Search for the cell housing the specified text and yield its (x, y) center coordinate. 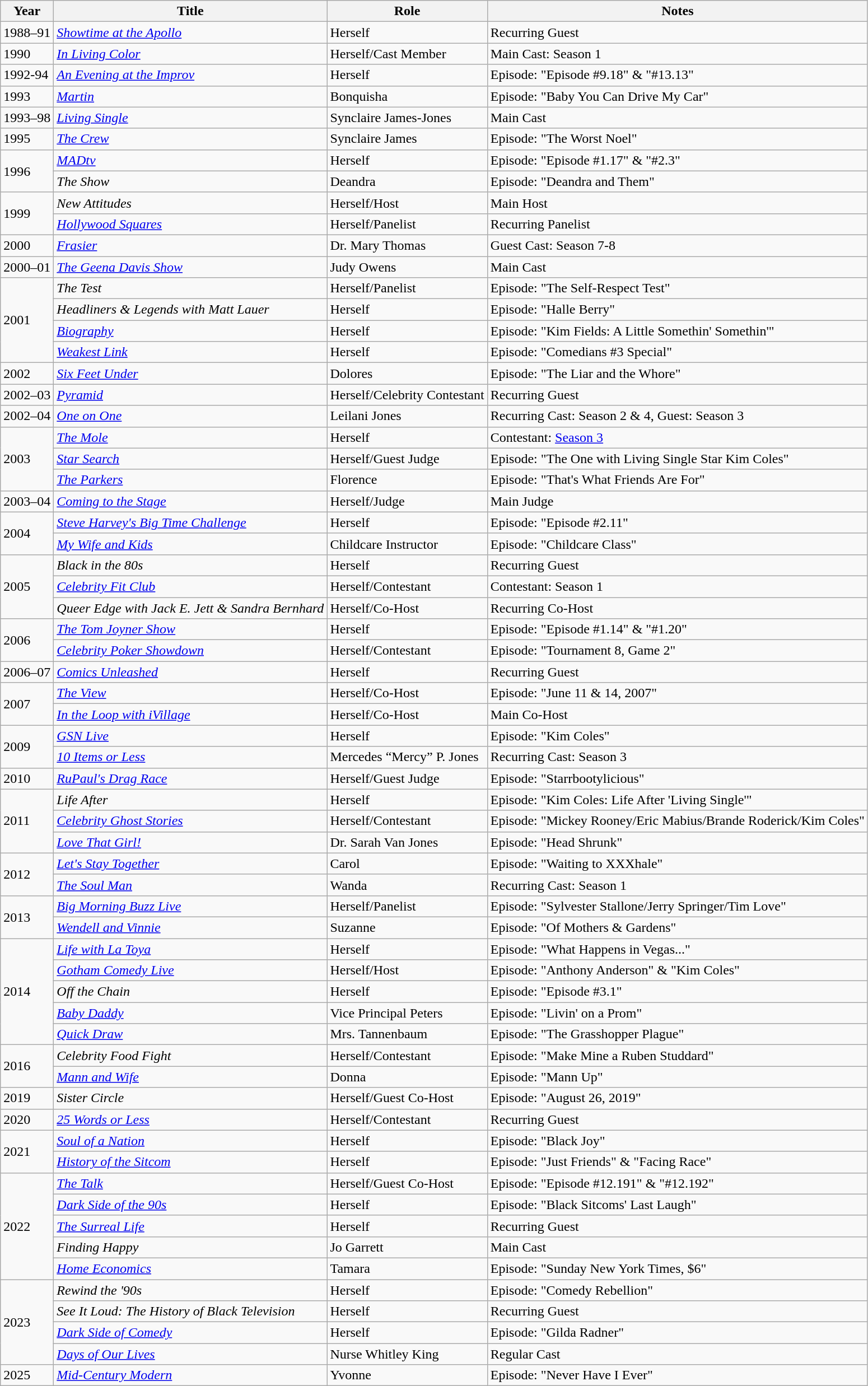
Episode: "Starrbootylicious" (678, 778)
Judy Owens (407, 267)
Wanda (407, 885)
Synclaire James (407, 139)
2000–01 (27, 267)
Suzanne (407, 927)
The Surreal Life (190, 1226)
Main Co-Host (678, 715)
Episode: "The Worst Noel" (678, 139)
One on One (190, 416)
Regular Cast (678, 1354)
2023 (27, 1322)
Guest Cast: Season 7-8 (678, 245)
Rewind the '90s (190, 1290)
Recurring Cast: Season 1 (678, 885)
25 Words or Less (190, 1119)
Main Cast: Season 1 (678, 54)
Contestant: Season 3 (678, 437)
2012 (27, 874)
My Wife and Kids (190, 544)
Hollywood Squares (190, 224)
Carol (407, 864)
Dolores (407, 374)
2013 (27, 917)
Gotham Comedy Live (190, 970)
Comics Unleashed (190, 672)
2007 (27, 704)
Love That Girl! (190, 842)
In the Loop with iVillage (190, 715)
2000 (27, 245)
Episode: "The Grasshopper Plague" (678, 1034)
2011 (27, 821)
1993 (27, 96)
Florence (407, 480)
Childcare Instructor (407, 544)
2005 (27, 586)
Episode: "Episode #9.18" & "#13.13" (678, 75)
2004 (27, 533)
2003 (27, 459)
Episode: "Livin' on a Prom" (678, 1013)
2014 (27, 992)
Vice Principal Peters (407, 1013)
Episode: "Black Sitcoms' Last Laugh" (678, 1205)
Days of Our Lives (190, 1354)
Episode: "Baby You Can Drive My Car" (678, 96)
Episode: "Sylvester Stallone/Jerry Springer/Tim Love" (678, 906)
Episode: "Black Joy" (678, 1141)
Episode: "Waiting to XXXhale" (678, 864)
Dark Side of the 90s (190, 1205)
Episode: "The Liar and the Whore" (678, 374)
Episode: "Comedians #3 Special" (678, 352)
Episode: "What Happens in Vegas..." (678, 949)
Episode: "Kim Coles: Life After 'Living Single'" (678, 800)
2009 (27, 746)
2022 (27, 1226)
Weakest Link (190, 352)
The Soul Man (190, 885)
Mid-Century Modern (190, 1375)
Herself/Judge (407, 501)
Episode: "Never Have I Ever" (678, 1375)
Episode: "Kim Fields: A Little Somethin' Somethin'" (678, 331)
Episode: "Of Mothers & Gardens" (678, 927)
1992-94 (27, 75)
Wendell and Vinnie (190, 927)
An Evening at the Improv (190, 75)
Episode: "That's What Friends Are For" (678, 480)
Dark Side of Comedy (190, 1333)
2002 (27, 374)
Pyramid (190, 395)
Mercedes “Mercy” P. Jones (407, 757)
Episode: "August 26, 2019" (678, 1098)
The Geena Davis Show (190, 267)
RuPaul's Drag Race (190, 778)
2002–03 (27, 395)
Tamara (407, 1268)
Episode: "Episode #1.14" & "#1.20" (678, 629)
Off the Chain (190, 992)
Episode: "Episode #2.11" (678, 522)
1988–91 (27, 32)
MADtv (190, 160)
Let's Stay Together (190, 864)
10 Items or Less (190, 757)
Main Host (678, 203)
Black in the 80s (190, 565)
Headliners & Legends with Matt Lauer (190, 310)
Episode: "Childcare Class" (678, 544)
Episode: "Make Mine a Ruben Studdard" (678, 1056)
Dr. Sarah Van Jones (407, 842)
2001 (27, 320)
Donna (407, 1077)
The Tom Joyner Show (190, 629)
Steve Harvey's Big Time Challenge (190, 522)
Episode: "The One with Living Single Star Kim Coles" (678, 459)
Deandra (407, 181)
Living Single (190, 118)
GSN Live (190, 736)
Life with La Toya (190, 949)
Celebrity Food Fight (190, 1056)
Mrs. Tannenbaum (407, 1034)
Episode: "Anthony Anderson" & "Kim Coles" (678, 970)
Frasier (190, 245)
Episode: "June 11 & 14, 2007" (678, 693)
Synclaire James-Jones (407, 118)
2006 (27, 640)
New Attitudes (190, 203)
Martin (190, 96)
Episode: "Mann Up" (678, 1077)
Home Economics (190, 1268)
Episode: "Comedy Rebellion" (678, 1290)
Baby Daddy (190, 1013)
2021 (27, 1151)
Episode: "Mickey Rooney/Eric Mabius/Brande Roderick/Kim Coles" (678, 821)
Dr. Mary Thomas (407, 245)
Herself/Cast Member (407, 54)
1999 (27, 213)
2010 (27, 778)
Quick Draw (190, 1034)
Leilani Jones (407, 416)
The Talk (190, 1183)
Recurring Cast: Season 3 (678, 757)
Episode: "Kim Coles" (678, 736)
2020 (27, 1119)
Episode: "Deandra and Them" (678, 181)
1995 (27, 139)
Nurse Whitley King (407, 1354)
The Parkers (190, 480)
Episode: "Episode #1.17" & "#2.3" (678, 160)
Notes (678, 11)
Contestant: Season 1 (678, 586)
Coming to the Stage (190, 501)
Soul of a Nation (190, 1141)
Recurring Panelist (678, 224)
Main Judge (678, 501)
Big Morning Buzz Live (190, 906)
Episode: "Tournament 8, Game 2" (678, 651)
Jo Garrett (407, 1247)
The Show (190, 181)
The Crew (190, 139)
The Test (190, 288)
History of the Sitcom (190, 1162)
2003–04 (27, 501)
2006–07 (27, 672)
The Mole (190, 437)
1993–98 (27, 118)
Episode: "Episode #3.1" (678, 992)
2002–04 (27, 416)
Recurring Co-Host (678, 608)
Episode: "Just Friends" & "Facing Race" (678, 1162)
Six Feet Under (190, 374)
Episode: "Gilda Radner" (678, 1333)
Celebrity Fit Club (190, 586)
In Living Color (190, 54)
Episode: "The Self-Respect Test" (678, 288)
The View (190, 693)
Episode: "Sunday New York Times, $6" (678, 1268)
Herself/Celebrity Contestant (407, 395)
Star Search (190, 459)
Year (27, 11)
1990 (27, 54)
Yvonne (407, 1375)
Recurring Cast: Season 2 & 4, Guest: Season 3 (678, 416)
2019 (27, 1098)
Title (190, 11)
Mann and Wife (190, 1077)
2025 (27, 1375)
Role (407, 11)
Queer Edge with Jack E. Jett & Sandra Bernhard (190, 608)
See It Loud: The History of Black Television (190, 1312)
Celebrity Ghost Stories (190, 821)
Bonquisha (407, 96)
1996 (27, 171)
Biography (190, 331)
Episode: "Halle Berry" (678, 310)
Celebrity Poker Showdown (190, 651)
Finding Happy (190, 1247)
Life After (190, 800)
Showtime at the Apollo (190, 32)
2016 (27, 1066)
Episode: "Episode #12.191" & "#12.192" (678, 1183)
Sister Circle (190, 1098)
Episode: "Head Shrunk" (678, 842)
